Return (X, Y) of the center of cell containing provided text 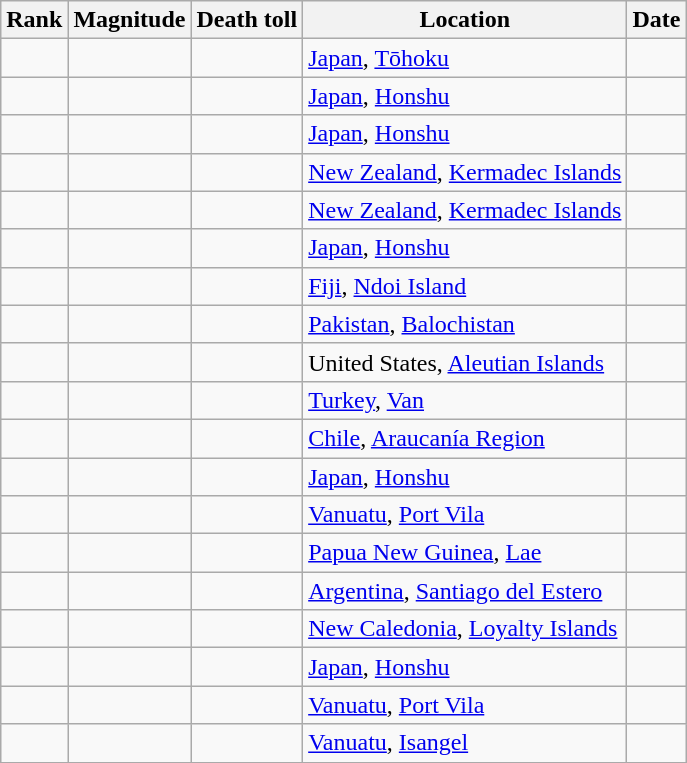
Japan, Tōhoku (465, 58)
Turkey, Van (465, 400)
New Caledonia, Loyalty Islands (465, 629)
Date (656, 20)
Rank (34, 20)
United States, Aleutian Islands (465, 362)
Chile, Araucanía Region (465, 438)
Location (465, 20)
Pakistan, Balochistan (465, 324)
Death toll (247, 20)
Vanuatu, Isangel (465, 743)
Fiji, Ndoi Island (465, 286)
Argentina, Santiago del Estero (465, 591)
Magnitude (130, 20)
Papua New Guinea, Lae (465, 553)
